Find where the given text appears and provide that cell's center as [x, y] coordinate. 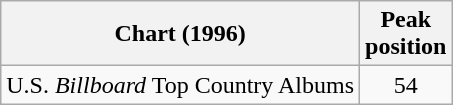
54 [406, 85]
Peakposition [406, 34]
U.S. Billboard Top Country Albums [180, 85]
Chart (1996) [180, 34]
